For the text-containing cell, return its midpoint in (x, y) coordinate format. 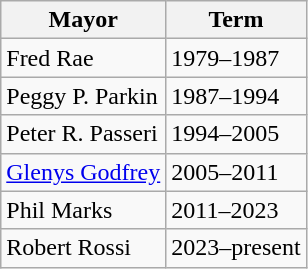
Fred Rae (84, 58)
Robert Rossi (84, 248)
Peggy P. Parkin (84, 96)
Mayor (84, 20)
Phil Marks (84, 210)
1979–1987 (236, 58)
1987–1994 (236, 96)
Term (236, 20)
2023–present (236, 248)
2005–2011 (236, 172)
Peter R. Passeri (84, 134)
2011–2023 (236, 210)
1994–2005 (236, 134)
Glenys Godfrey (84, 172)
